Return the (x, y) coordinate for the center point of the cell that contains the specified text.  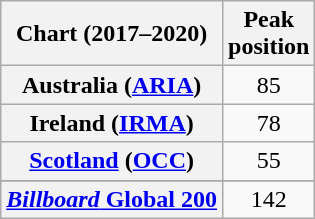
Chart (2017–2020) (112, 34)
142 (269, 199)
Peakposition (269, 34)
85 (269, 85)
Scotland (OCC) (112, 161)
78 (269, 123)
55 (269, 161)
Billboard Global 200 (112, 199)
Australia (ARIA) (112, 85)
Ireland (IRMA) (112, 123)
